Scan for the cell matching the given text and deliver its [x, y] coordinate at center. 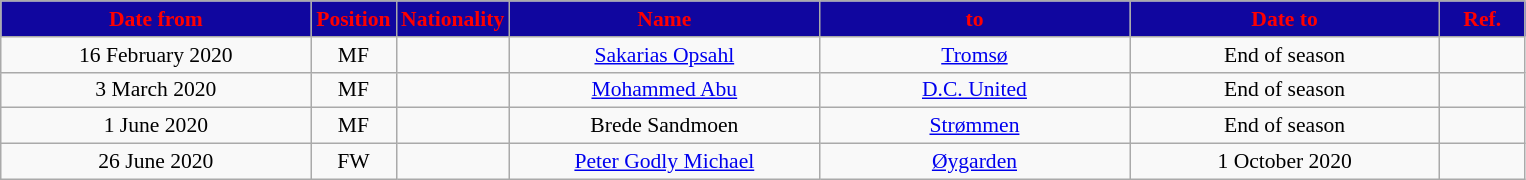
Date to [1285, 19]
Nationality [452, 19]
3 March 2020 [156, 90]
Sakarias Opsahl [664, 55]
26 June 2020 [156, 162]
Tromsø [974, 55]
FW [354, 162]
Øygarden [974, 162]
Brede Sandmoen [664, 126]
1 June 2020 [156, 126]
Peter Godly Michael [664, 162]
to [974, 19]
Mohammed Abu [664, 90]
Strømmen [974, 126]
D.C. United [974, 90]
16 February 2020 [156, 55]
1 October 2020 [1285, 162]
Date from [156, 19]
Ref. [1482, 19]
Position [354, 19]
Name [664, 19]
